Extract the (x, y) coordinate from the center of the cell holding the provided text.  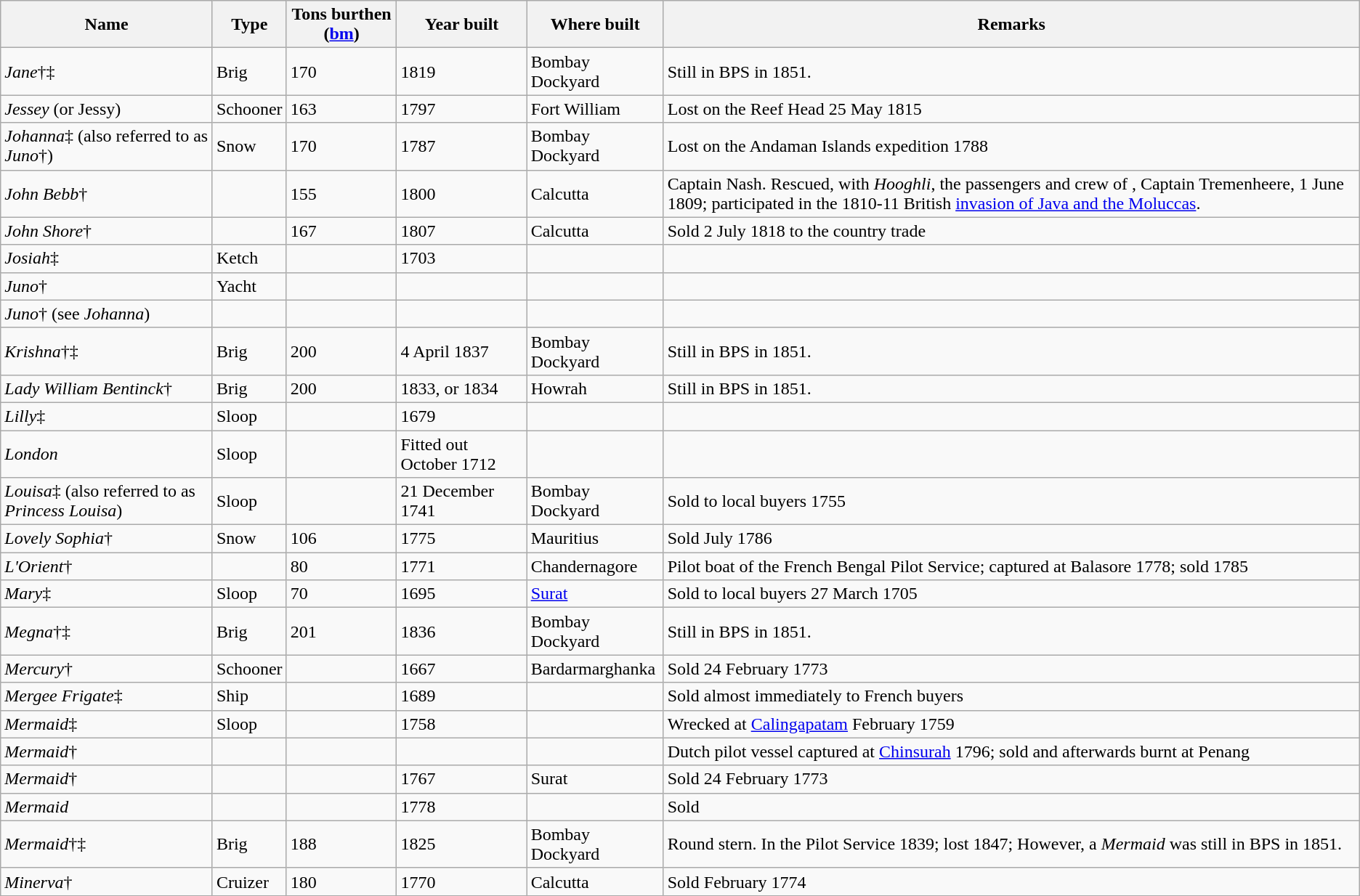
Yacht (249, 286)
Fitted out October 1712 (462, 453)
Mercury† (107, 669)
1767 (462, 779)
Howrah (595, 388)
1807 (462, 231)
Minerva† (107, 881)
1771 (462, 566)
155 (341, 193)
106 (341, 539)
Tons burthen (bm) (341, 25)
Sold (1011, 807)
Bardarmarghanka (595, 669)
Cruizer (249, 881)
21 December 1741 (462, 501)
Remarks (1011, 25)
1689 (462, 696)
Mermaid†‡ (107, 844)
1833, or 1834 (462, 388)
Johanna‡ (also referred to as Juno†) (107, 147)
Megna†‡ (107, 632)
167 (341, 231)
201 (341, 632)
Lilly‡ (107, 416)
Lady William Bentinck† (107, 388)
Louisa‡ (also referred to as Princess Louisa) (107, 501)
Sold to local buyers 1755 (1011, 501)
Sold July 1786 (1011, 539)
Mermaid (107, 807)
1679 (462, 416)
Fort William (595, 109)
John Bebb† (107, 193)
1819 (462, 71)
1667 (462, 669)
L'Orient† (107, 566)
1825 (462, 844)
1778 (462, 807)
4 April 1837 (462, 351)
Wrecked at Calingapatam February 1759 (1011, 724)
John Shore† (107, 231)
Lost on the Andaman Islands expedition 1788 (1011, 147)
Ship (249, 696)
1800 (462, 193)
Sold February 1774 (1011, 881)
1770 (462, 881)
Where built (595, 25)
Juno† (107, 286)
163 (341, 109)
Round stern. In the Pilot Service 1839; lost 1847; However, a Mermaid was still in BPS in 1851. (1011, 844)
188 (341, 844)
1787 (462, 147)
80 (341, 566)
Juno† (see Johanna) (107, 314)
Mauritius (595, 539)
Sold to local buyers 27 March 1705 (1011, 594)
Sold almost immediately to French buyers (1011, 696)
Mergee Frigate‡ (107, 696)
Josiah‡ (107, 258)
Ketch (249, 258)
Dutch pilot vessel captured at Chinsurah 1796; sold and afterwards burnt at Penang (1011, 752)
1695 (462, 594)
Type (249, 25)
1758 (462, 724)
Sold 2 July 1818 to the country trade (1011, 231)
London (107, 453)
Mermaid‡ (107, 724)
1836 (462, 632)
1775 (462, 539)
Pilot boat of the French Bengal Pilot Service; captured at Balasore 1778; sold 1785 (1011, 566)
Jane†‡ (107, 71)
1703 (462, 258)
Chandernagore (595, 566)
Name (107, 25)
70 (341, 594)
Jessey (or Jessy) (107, 109)
Mary‡ (107, 594)
180 (341, 881)
Lost on the Reef Head 25 May 1815 (1011, 109)
Krishna†‡ (107, 351)
Lovely Sophia† (107, 539)
1797 (462, 109)
Year built (462, 25)
